Output the (x, y) coordinate of the center of the cell containing the given text.  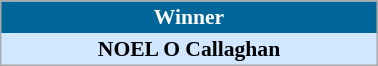
Winner (189, 17)
NOEL O Callaghan (189, 49)
